Detect which cell encompasses the target text, then output its [X, Y] center coordinate. 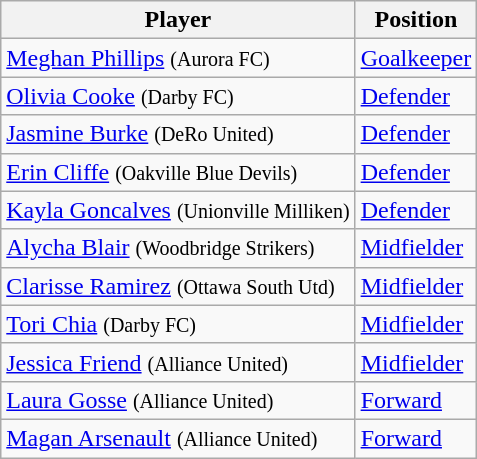
Alycha Blair (Woodbridge Strikers) [178, 248]
Erin Cliffe (Oakville Blue Devils) [178, 172]
Olivia Cooke (Darby FC) [178, 96]
Position [416, 20]
Jessica Friend (Alliance United) [178, 362]
Player [178, 20]
Meghan Phillips (Aurora FC) [178, 58]
Goalkeeper [416, 58]
Laura Gosse (Alliance United) [178, 400]
Clarisse Ramirez (Ottawa South Utd) [178, 286]
Magan Arsenault (Alliance United) [178, 438]
Tori Chia (Darby FC) [178, 324]
Jasmine Burke (DeRo United) [178, 134]
Kayla Goncalves (Unionville Milliken) [178, 210]
